Detect which cell encompasses the target text, then output its (x, y) center coordinate. 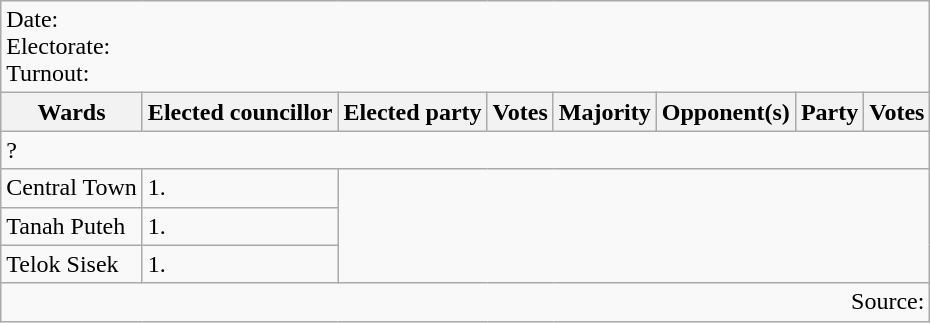
Date: Electorate: Turnout: (466, 47)
Telok Sisek (72, 264)
Party (829, 112)
Elected councillor (240, 112)
Elected party (412, 112)
Central Town (72, 188)
Tanah Puteh (72, 226)
Source: (466, 302)
Opponent(s) (726, 112)
Wards (72, 112)
Majority (604, 112)
? (466, 150)
